Determine the (x, y) coordinate at the center of the cell enclosing the given text.  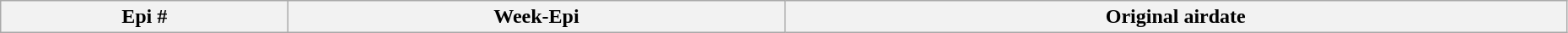
Week-Epi (536, 17)
Epi # (145, 17)
Original airdate (1176, 17)
